For the text-containing cell, return its midpoint in (X, Y) coordinate format. 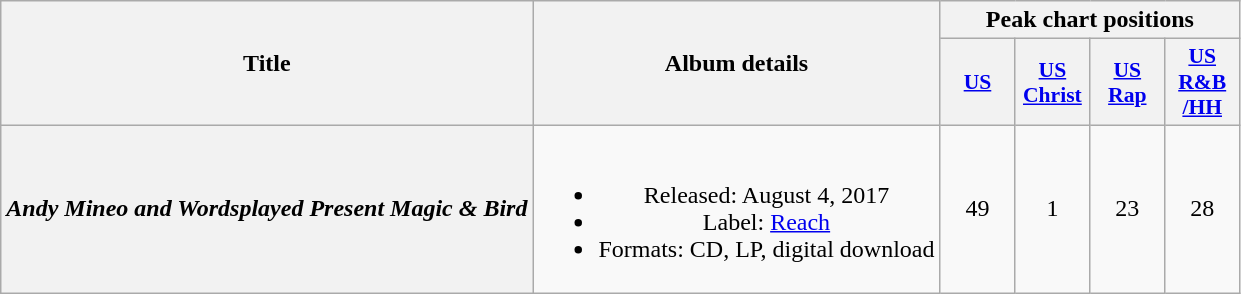
USR&B/HH (1202, 82)
49 (978, 208)
USRap (1128, 82)
23 (1128, 208)
Title (267, 64)
Album details (736, 64)
1 (1052, 208)
US (978, 82)
Released: August 4, 2017Label: ReachFormats: CD, LP, digital download (736, 208)
Peak chart positions (1090, 20)
Andy Mineo and Wordsplayed Present Magic & Bird (267, 208)
USChrist (1052, 82)
28 (1202, 208)
